Output the [X, Y] coordinate of the center of the cell containing the given text.  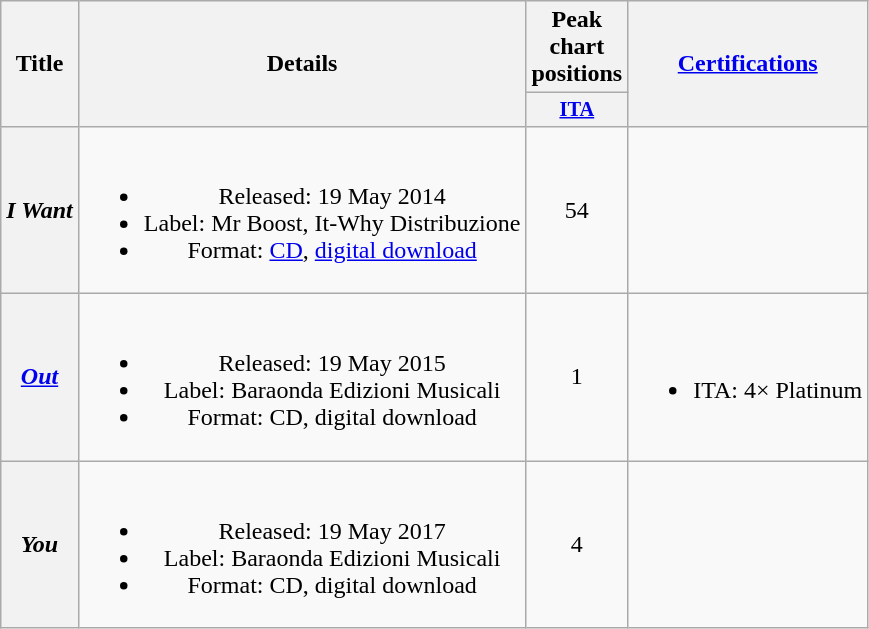
Certifications [748, 64]
You [40, 544]
54 [577, 210]
ITA [577, 110]
1 [577, 378]
Peak chart positions [577, 47]
4 [577, 544]
Released: 19 May 2014Label: Mr Boost, It-Why DistribuzioneFormat: CD, digital download [302, 210]
Released: 19 May 2015Label: Baraonda Edizioni MusicaliFormat: CD, digital download [302, 378]
I Want [40, 210]
ITA: 4× Platinum [748, 378]
Details [302, 64]
Title [40, 64]
Out [40, 378]
Released: 19 May 2017Label: Baraonda Edizioni MusicaliFormat: CD, digital download [302, 544]
